Find where the given text appears and provide that cell's center as (X, Y) coordinate. 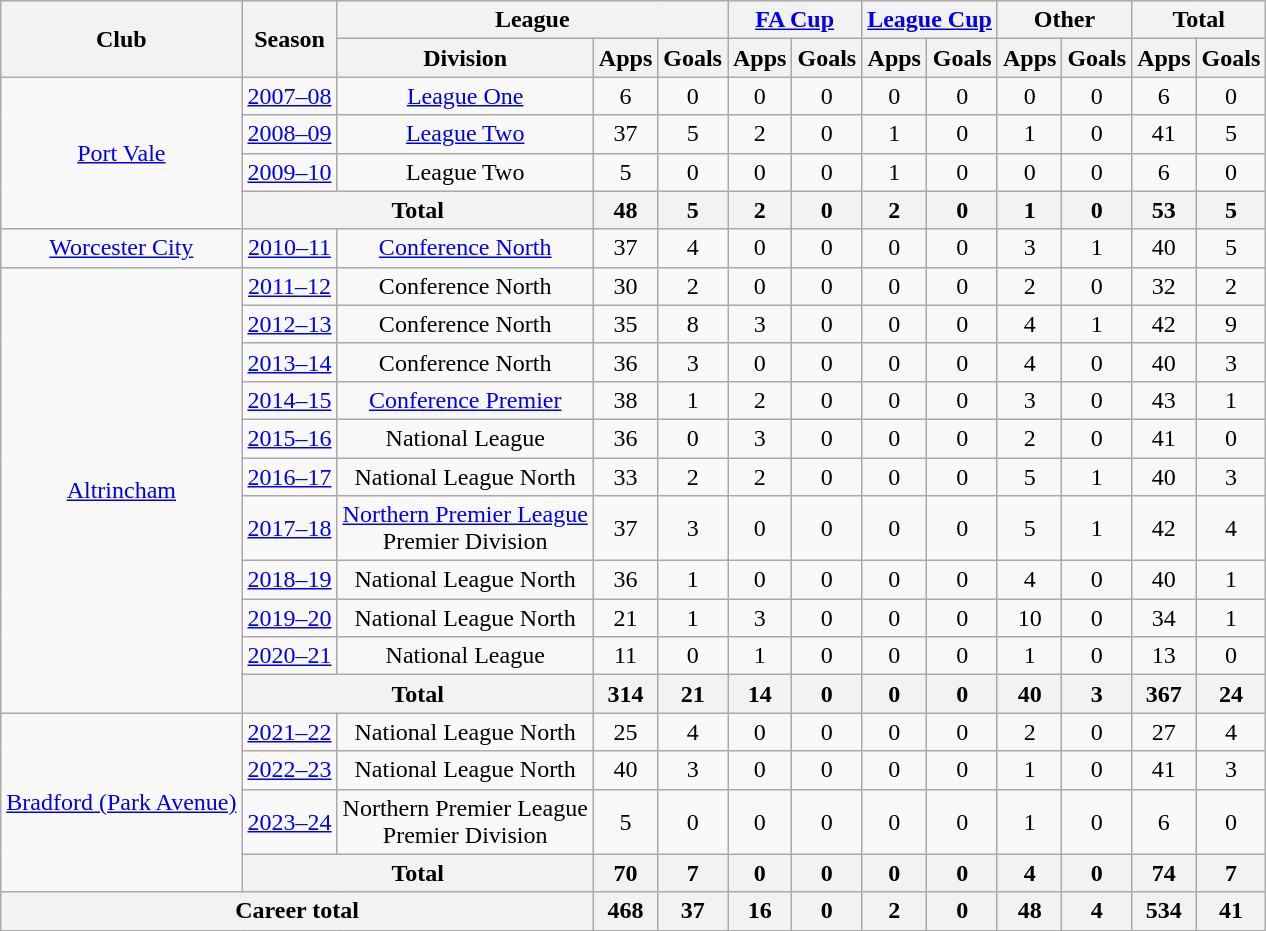
10 (1029, 618)
2012–13 (290, 324)
468 (625, 911)
2020–21 (290, 656)
35 (625, 324)
2008–09 (290, 134)
43 (1164, 400)
8 (693, 324)
Altrincham (122, 490)
FA Cup (795, 20)
Career total (298, 911)
Other (1064, 20)
2023–24 (290, 822)
30 (625, 286)
34 (1164, 618)
53 (1164, 210)
2019–20 (290, 618)
13 (1164, 656)
Worcester City (122, 248)
2017–18 (290, 528)
2016–17 (290, 477)
314 (625, 694)
2013–14 (290, 362)
11 (625, 656)
Conference Premier (465, 400)
Club (122, 39)
2010–11 (290, 248)
33 (625, 477)
367 (1164, 694)
16 (760, 911)
2011–12 (290, 286)
2018–19 (290, 580)
League One (465, 96)
2014–15 (290, 400)
534 (1164, 911)
League Cup (930, 20)
2015–16 (290, 438)
24 (1231, 694)
74 (1164, 873)
Bradford (Park Avenue) (122, 802)
14 (760, 694)
Port Vale (122, 153)
38 (625, 400)
25 (625, 732)
2022–23 (290, 770)
League (532, 20)
2007–08 (290, 96)
9 (1231, 324)
Season (290, 39)
2009–10 (290, 172)
32 (1164, 286)
2021–22 (290, 732)
27 (1164, 732)
Division (465, 58)
70 (625, 873)
